Capture the cell that displays the provided text and extract its (x, y) central coordinate. 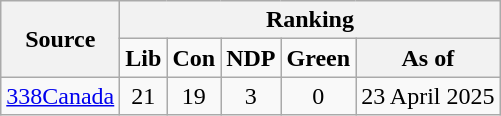
Ranking (310, 20)
Lib (144, 58)
0 (318, 96)
As of (428, 58)
19 (194, 96)
23 April 2025 (428, 96)
Source (60, 39)
Con (194, 58)
3 (251, 96)
338Canada (60, 96)
21 (144, 96)
Green (318, 58)
NDP (251, 58)
